From the cell containing the given text, extract its center point as [x, y] coordinate. 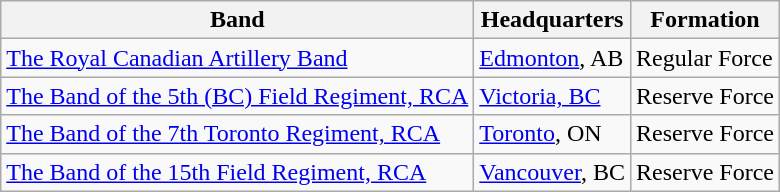
Headquarters [552, 20]
Band [238, 20]
The Band of the 15th Field Regiment, RCA [238, 172]
Vancouver, BC [552, 172]
The Band of the 5th (BC) Field Regiment, RCA [238, 96]
Edmonton, AB [552, 58]
Regular Force [706, 58]
Victoria, BC [552, 96]
Toronto, ON [552, 134]
Formation [706, 20]
The Royal Canadian Artillery Band [238, 58]
The Band of the 7th Toronto Regiment, RCA [238, 134]
